Locate the cell with the specified text and output its [X, Y] center coordinate. 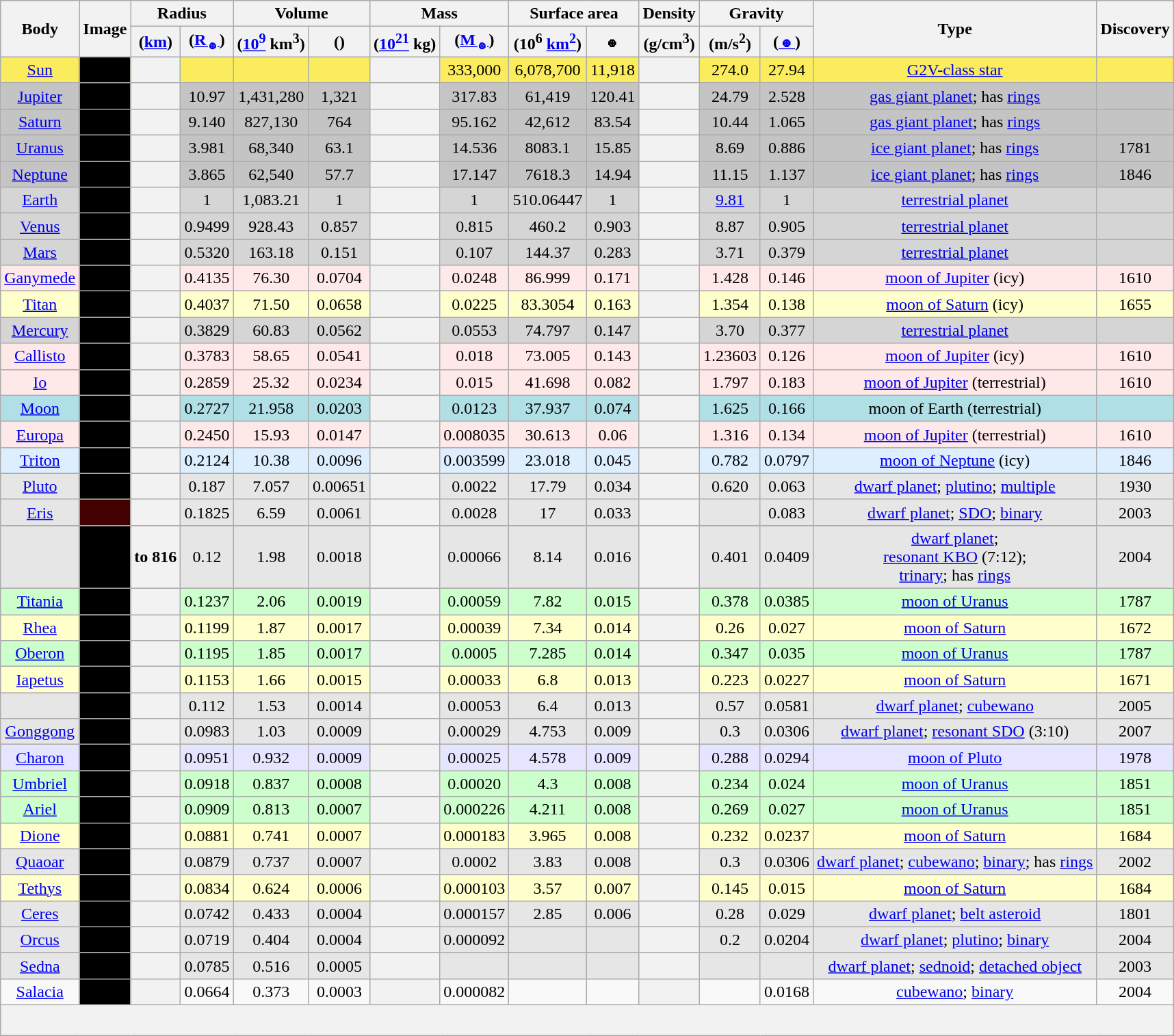
0.12 [207, 557]
Triton [40, 460]
(1021 kg) [404, 42]
0.373 [271, 992]
0.401 [729, 557]
Eris [40, 512]
7.285 [547, 654]
0.1153 [207, 680]
0.000092 [475, 940]
0.00025 [475, 758]
14.536 [475, 148]
274.0 [729, 70]
0.26 [729, 628]
0.00039 [475, 628]
0.143 [613, 356]
6.4 [547, 706]
0.3829 [207, 330]
dwarf planet; resonant SDO (3:10) [955, 732]
0.624 [271, 888]
0.00066 [475, 557]
0.00029 [475, 732]
0.00053 [475, 706]
Venus [40, 226]
1.797 [729, 382]
0.28 [729, 914]
7.34 [547, 628]
0.0785 [207, 966]
0.0006 [339, 888]
60.83 [271, 330]
6,078,700 [547, 70]
0.0237 [787, 836]
63.1 [339, 148]
1.98 [271, 557]
Moon [40, 408]
1.53 [271, 706]
1655 [1135, 304]
3.981 [207, 148]
0.145 [729, 888]
0.232 [729, 836]
8.14 [547, 557]
0.0553 [475, 330]
0.000103 [475, 888]
0.0562 [339, 330]
86.999 [547, 278]
🜨 [613, 42]
Mars [40, 252]
73.005 [547, 356]
Salacia [40, 992]
1.03 [271, 732]
0.0294 [787, 758]
0.404 [271, 940]
dwarf planet; belt asteroid [955, 914]
15.93 [271, 434]
163.18 [271, 252]
0.082 [613, 382]
Pluto [40, 486]
0.0951 [207, 758]
moon of Saturn (icy) [955, 304]
0.516 [271, 966]
0.3783 [207, 356]
moon of Neptune (icy) [955, 460]
0.00033 [475, 680]
0.0385 [787, 602]
Radius [182, 14]
10.97 [207, 96]
71.50 [271, 304]
0.007 [613, 888]
17 [547, 512]
Neptune [40, 174]
0.000183 [475, 836]
0.0028 [475, 512]
41.698 [547, 382]
0.0834 [207, 888]
30.613 [547, 434]
Callisto [40, 356]
0.223 [729, 680]
317.83 [475, 96]
0.620 [729, 486]
dwarf planet; plutino; binary [955, 940]
0.0203 [339, 408]
3.865 [207, 174]
510.06447 [547, 200]
0.0704 [339, 278]
Io [40, 382]
Earth [40, 200]
0.0918 [207, 784]
0.903 [613, 226]
Type [955, 29]
0.1237 [207, 602]
11.15 [729, 174]
4.753 [547, 732]
2.06 [271, 602]
0.0719 [207, 940]
764 [339, 122]
0.9499 [207, 226]
G2V-class star [955, 70]
dwarf planet; sednoid; detached object [955, 966]
0.0008 [339, 784]
8083.1 [547, 148]
2007 [1135, 732]
0.147 [613, 330]
Volume [301, 14]
9.140 [207, 122]
0.737 [271, 862]
928.43 [271, 226]
Sun [40, 70]
68,340 [271, 148]
1671 [1135, 680]
0.0248 [475, 278]
15.85 [613, 148]
0.034 [613, 486]
Mercury [40, 330]
Uranus [40, 148]
Gravity [756, 14]
Quaoar [40, 862]
0.00059 [475, 602]
() [339, 42]
dwarf planet; cubewano [955, 706]
Jupiter [40, 96]
0.886 [787, 148]
dwarf planet; plutino; multiple [955, 486]
cubewano; binary [955, 992]
10.44 [729, 122]
0.171 [613, 278]
0.0909 [207, 810]
0.4037 [207, 304]
0.0002 [475, 862]
0.0003 [339, 992]
0.0409 [787, 557]
4.211 [547, 810]
moon of Pluto [955, 758]
8.87 [729, 226]
62,540 [271, 174]
1.66 [271, 680]
57.7 [339, 174]
0.107 [475, 252]
3.57 [547, 888]
(M🜨) [475, 42]
0.377 [787, 330]
(109 km3) [271, 42]
0.033 [613, 512]
0.347 [729, 654]
21.958 [271, 408]
0.0123 [475, 408]
14.94 [613, 174]
83.54 [613, 122]
7.82 [547, 602]
(R🜨) [207, 42]
0.741 [271, 836]
0.1199 [207, 628]
0.074 [613, 408]
0.183 [787, 382]
2.528 [787, 96]
10.38 [271, 460]
0.187 [207, 486]
0.063 [787, 486]
1,321 [339, 96]
0.905 [787, 226]
0.000157 [475, 914]
0.008035 [475, 434]
0.0664 [207, 992]
dwarf planet; cubewano; binary; has rings [955, 862]
0.138 [787, 304]
83.3054 [547, 304]
0.0168 [787, 992]
0.0225 [475, 304]
Image [105, 29]
0.163 [613, 304]
0.003599 [475, 460]
0.00020 [475, 784]
1801 [1135, 914]
0.0018 [339, 557]
0.0983 [207, 732]
0.2124 [207, 460]
0.2 [729, 940]
Density [669, 14]
0.0227 [787, 680]
0.083 [787, 512]
Charon [40, 758]
0.782 [729, 460]
1.625 [729, 408]
2.85 [547, 914]
0.018 [475, 356]
0.0147 [339, 434]
6.8 [547, 680]
0.57 [729, 706]
23.018 [547, 460]
3.965 [547, 836]
333,000 [475, 70]
(m/s2) [729, 42]
0.815 [475, 226]
1.316 [729, 434]
0.234 [729, 784]
24.79 [729, 96]
Discovery [1135, 29]
0.0879 [207, 862]
58.65 [271, 356]
Mass [439, 14]
8.69 [729, 148]
Oberon [40, 654]
Saturn [40, 122]
0.288 [729, 758]
0.029 [787, 914]
4.578 [547, 758]
0.1825 [207, 512]
120.41 [613, 96]
0.0797 [787, 460]
0.4135 [207, 278]
0.0881 [207, 836]
dwarf planet;resonant KBO (7:12);trinary; has rings [955, 557]
(km) [156, 42]
(🜨) [787, 42]
0.0204 [787, 940]
0.5320 [207, 252]
0.379 [787, 252]
1.137 [787, 174]
0.0541 [339, 356]
Titan [40, 304]
1,431,280 [271, 96]
0.433 [271, 914]
Dione [40, 836]
0.0234 [339, 382]
0.0015 [339, 680]
0.813 [271, 810]
827,130 [271, 122]
460.2 [547, 226]
37.937 [547, 408]
95.162 [475, 122]
0.045 [613, 460]
25.32 [271, 382]
1978 [1135, 758]
1.065 [787, 122]
0.0658 [339, 304]
4.3 [547, 784]
2002 [1135, 862]
3.83 [547, 862]
0.024 [787, 784]
17.79 [547, 486]
2005 [1135, 706]
0.0019 [339, 602]
1,083.21 [271, 200]
7.057 [271, 486]
0.00651 [339, 486]
0.2727 [207, 408]
1.87 [271, 628]
1672 [1135, 628]
27.94 [787, 70]
(g/cm3) [669, 42]
1930 [1135, 486]
0.000082 [475, 992]
Umbriel [40, 784]
3.70 [729, 330]
61,419 [547, 96]
0.378 [729, 602]
0.151 [339, 252]
0.006 [613, 914]
0.134 [787, 434]
1.428 [729, 278]
1.85 [271, 654]
Sedna [40, 966]
moon of Earth (terrestrial) [955, 408]
Orcus [40, 940]
Tethys [40, 888]
3.71 [729, 252]
0.112 [207, 706]
0.0581 [787, 706]
0.857 [339, 226]
9.81 [729, 200]
0.035 [787, 654]
0.2450 [207, 434]
0.1195 [207, 654]
76.30 [271, 278]
6.59 [271, 512]
0.146 [787, 278]
Gonggong [40, 732]
17.147 [475, 174]
Ganymede [40, 278]
0.000226 [475, 810]
0.0742 [207, 914]
Ceres [40, 914]
Rhea [40, 628]
1.23603 [729, 356]
Body [40, 29]
0.932 [271, 758]
Ariel [40, 810]
11,918 [613, 70]
74.797 [547, 330]
Surface area [574, 14]
0.837 [271, 784]
dwarf planet; SDO; binary [955, 512]
7618.3 [547, 174]
Titania [40, 602]
1.354 [729, 304]
0.2859 [207, 382]
0.0096 [339, 460]
0.0014 [339, 706]
Iapetus [40, 680]
(106 km2) [547, 42]
0.166 [787, 408]
0.0061 [339, 512]
0.283 [613, 252]
0.016 [613, 557]
0.0022 [475, 486]
144.37 [547, 252]
0.269 [729, 810]
1781 [1135, 148]
0.06 [613, 434]
0.126 [787, 356]
to 816 [156, 557]
Europa [40, 434]
42,612 [547, 122]
